From the cell containing the given text, extract its center point as (x, y) coordinate. 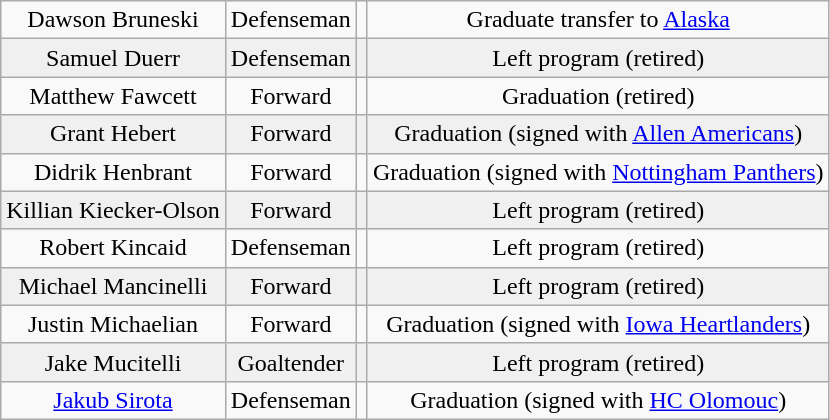
Robert Kincaid (114, 248)
Killian Kiecker-Olson (114, 210)
Graduate transfer to Alaska (598, 20)
Dawson Bruneski (114, 20)
Jake Mucitelli (114, 362)
Justin Michaelian (114, 324)
Didrik Henbrant (114, 172)
Jakub Sirota (114, 400)
Graduation (signed with Iowa Heartlanders) (598, 324)
Graduation (signed with HC Olomouc) (598, 400)
Graduation (signed with Allen Americans) (598, 134)
Graduation (retired) (598, 96)
Michael Mancinelli (114, 286)
Samuel Duerr (114, 58)
Graduation (signed with Nottingham Panthers) (598, 172)
Goaltender (290, 362)
Matthew Fawcett (114, 96)
Grant Hebert (114, 134)
